Output the (x, y) coordinate of the center of the cell containing the given text.  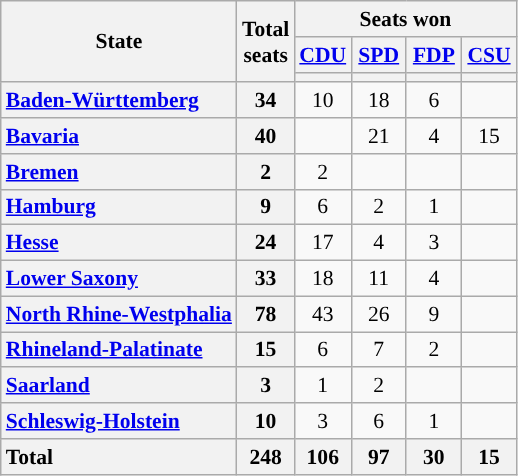
North Rhine-Westphalia (119, 314)
Lower Saxony (119, 279)
CDU (322, 55)
Saarland (119, 386)
Bavaria (119, 136)
CSU (488, 55)
State (119, 42)
Schleswig-Holstein (119, 421)
34 (266, 101)
SPD (378, 55)
Total (119, 457)
Hamburg (119, 207)
97 (378, 457)
11 (378, 279)
17 (322, 243)
7 (378, 350)
FDP (434, 55)
24 (266, 243)
30 (434, 457)
33 (266, 279)
Hesse (119, 243)
26 (378, 314)
43 (322, 314)
40 (266, 136)
Totalseats (266, 42)
Baden-Württemberg (119, 101)
Seats won (405, 19)
78 (266, 314)
21 (378, 136)
106 (322, 457)
Bremen (119, 172)
248 (266, 457)
Rhineland-Palatinate (119, 350)
